Provide the [x, y] coordinate of the cell's center where the given text is located.  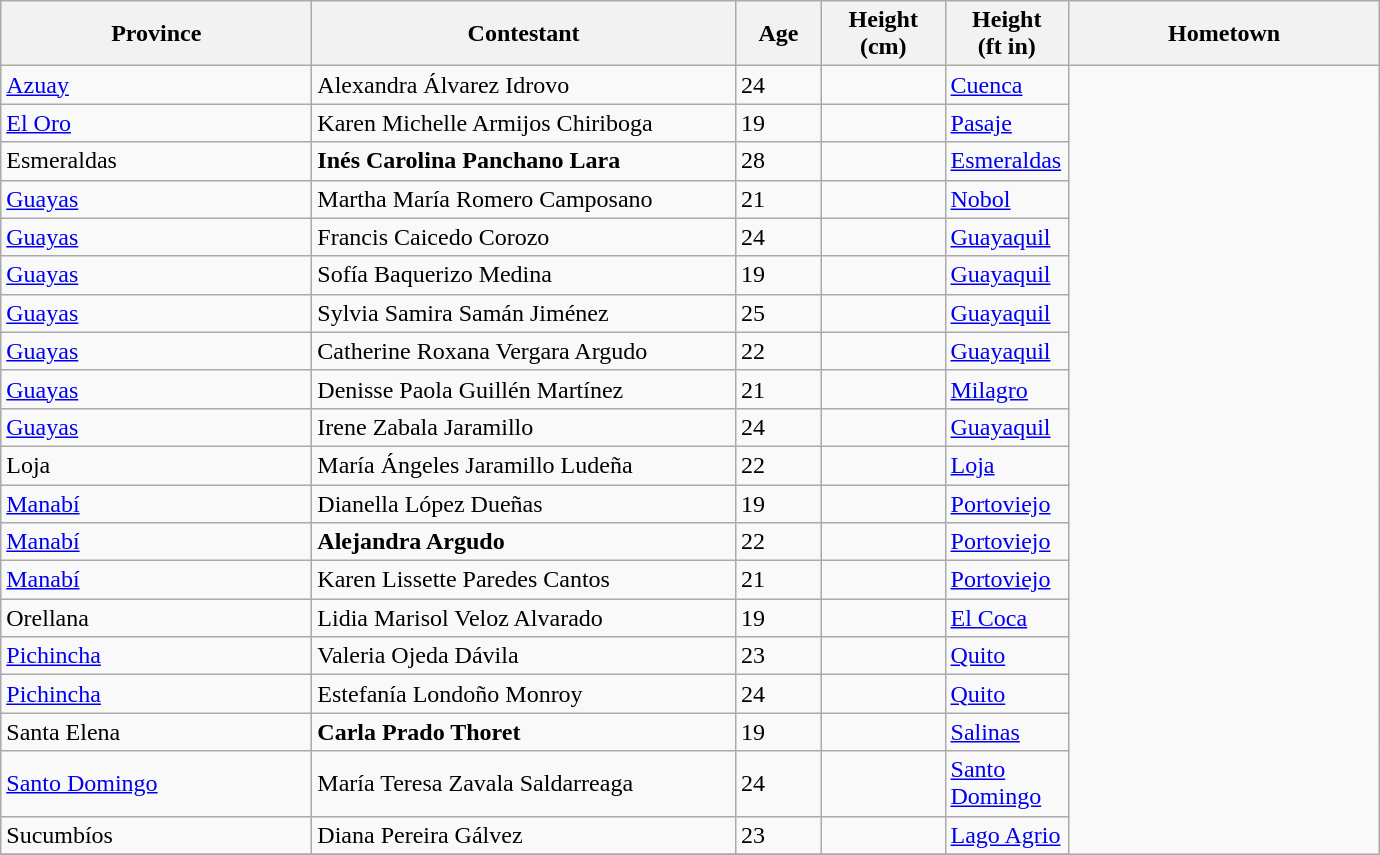
Height (ft in) [1007, 34]
Irene Zabala Jaramillo [524, 427]
Milagro [1007, 389]
Carla Prado Thoret [524, 732]
Pasaje [1007, 123]
Estefanía Londoño Monroy [524, 694]
Orellana [156, 618]
El Oro [156, 123]
Azuay [156, 85]
25 [778, 313]
Inés Carolina Panchano Lara [524, 161]
Sucumbíos [156, 835]
Salinas [1007, 732]
Valeria Ojeda Dávila [524, 656]
Diana Pereira Gálvez [524, 835]
Alejandra Argudo [524, 542]
Lidia Marisol Veloz Alvarado [524, 618]
Dianella López Dueñas [524, 503]
Sylvia Samira Samán Jiménez [524, 313]
Hometown [1224, 34]
Denisse Paola Guillén Martínez [524, 389]
Nobol [1007, 199]
Francis Caicedo Corozo [524, 237]
El Coca [1007, 618]
Lago Agrio [1007, 835]
Karen Lissette Paredes Cantos [524, 580]
María Teresa Zavala Saldarreaga [524, 784]
Age [778, 34]
Karen Michelle Armijos Chiriboga [524, 123]
Alexandra Álvarez Idrovo [524, 85]
Height (cm) [883, 34]
28 [778, 161]
Martha María Romero Camposano [524, 199]
María Ángeles Jaramillo Ludeña [524, 465]
Contestant [524, 34]
Sofía Baquerizo Medina [524, 275]
Province [156, 34]
Catherine Roxana Vergara Argudo [524, 351]
Cuenca [1007, 85]
Santa Elena [156, 732]
